Return the (X, Y) coordinate for the center point of the cell that contains the specified text.  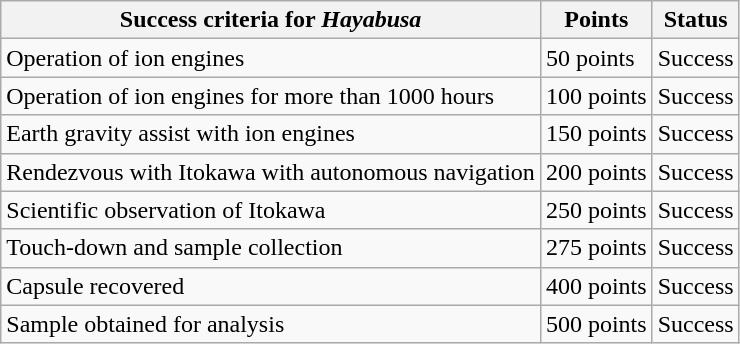
Operation of ion engines (271, 58)
Success criteria for Hayabusa (271, 20)
Status (696, 20)
Operation of ion engines for more than 1000 hours (271, 96)
500 points (596, 324)
Earth gravity assist with ion engines (271, 134)
275 points (596, 248)
50 points (596, 58)
200 points (596, 172)
250 points (596, 210)
Points (596, 20)
Touch-down and sample collection (271, 248)
100 points (596, 96)
400 points (596, 286)
150 points (596, 134)
Rendezvous with Itokawa with autonomous navigation (271, 172)
Capsule recovered (271, 286)
Scientific observation of Itokawa (271, 210)
Sample obtained for analysis (271, 324)
